Capture the cell that displays the provided text and extract its [x, y] central coordinate. 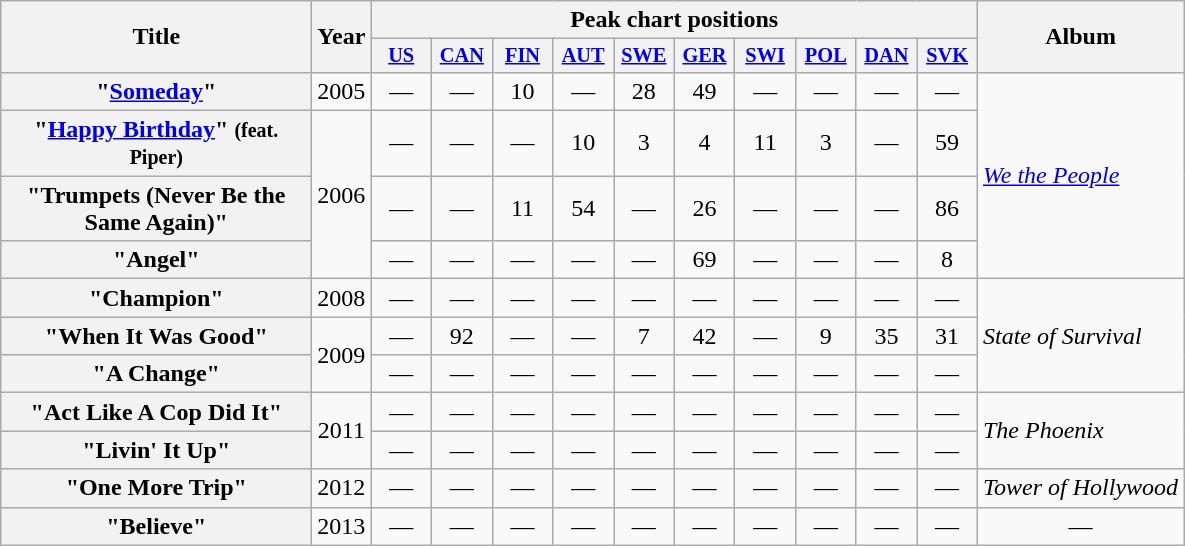
59 [948, 144]
2009 [342, 355]
92 [462, 336]
"Livin' It Up" [156, 450]
8 [948, 260]
"Trumpets (Never Be the Same Again)" [156, 208]
2013 [342, 526]
2011 [342, 431]
FIN [522, 56]
CAN [462, 56]
SWE [644, 56]
State of Survival [1080, 336]
2012 [342, 488]
69 [704, 260]
Album [1080, 37]
"Act Like A Cop Did It" [156, 412]
SVK [948, 56]
4 [704, 144]
Title [156, 37]
"Angel" [156, 260]
SWI [766, 56]
35 [886, 336]
Year [342, 37]
31 [948, 336]
The Phoenix [1080, 431]
28 [644, 91]
"One More Trip" [156, 488]
We the People [1080, 175]
42 [704, 336]
Peak chart positions [674, 20]
"Happy Birthday" (feat. Piper) [156, 144]
2005 [342, 91]
Tower of Hollywood [1080, 488]
9 [826, 336]
26 [704, 208]
DAN [886, 56]
POL [826, 56]
2006 [342, 195]
"When It Was Good" [156, 336]
"Believe" [156, 526]
"Someday" [156, 91]
"A Change" [156, 374]
86 [948, 208]
2008 [342, 298]
54 [584, 208]
7 [644, 336]
AUT [584, 56]
49 [704, 91]
US [402, 56]
GER [704, 56]
"Champion" [156, 298]
